Capture the cell that displays the provided text and extract its (x, y) central coordinate. 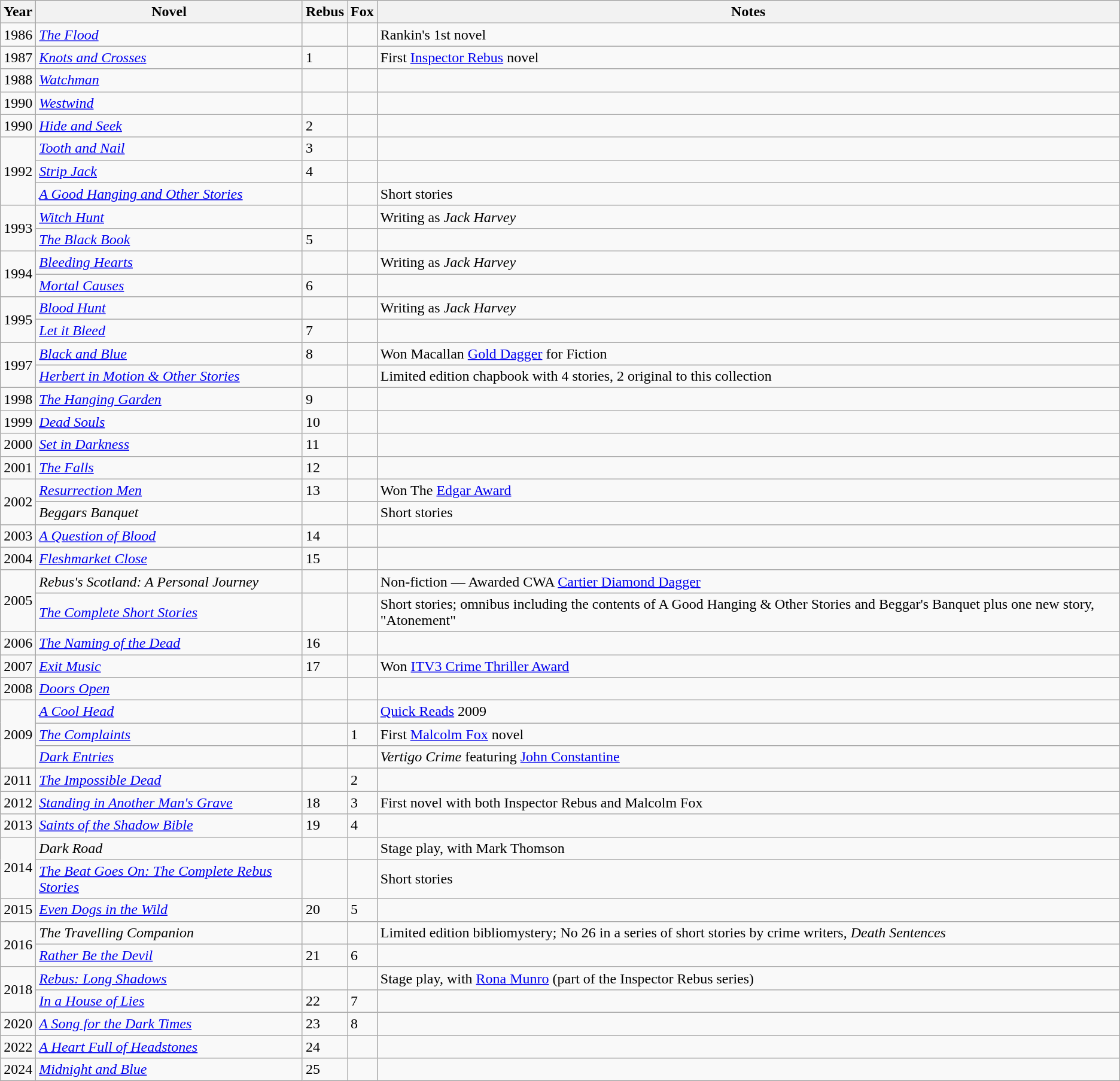
Tooth and Nail (169, 148)
Herbert in Motion & Other Stories (169, 376)
Fleshmarket Close (169, 558)
The Black Book (169, 239)
1988 (18, 80)
25 (324, 1070)
Doors Open (169, 689)
The Falls (169, 467)
The Hanging Garden (169, 399)
10 (324, 422)
2018 (18, 989)
Mortal Causes (169, 286)
Exit Music (169, 666)
Watchman (169, 80)
2005 (18, 601)
2002 (18, 502)
Rather Be the Devil (169, 955)
Novel (169, 12)
The Complaints (169, 734)
17 (324, 666)
The Beat Goes On: The Complete Rebus Stories (169, 879)
A Good Hanging and Other Stories (169, 194)
Quick Reads 2009 (748, 712)
A Question of Blood (169, 536)
Witch Hunt (169, 217)
In a House of Lies (169, 1001)
Midnight and Blue (169, 1070)
2012 (18, 803)
2011 (18, 780)
2001 (18, 467)
First Malcolm Fox novel (748, 734)
20 (324, 910)
19 (324, 825)
Rebus (324, 12)
Even Dogs in the Wild (169, 910)
18 (324, 803)
12 (324, 467)
Let it Bleed (169, 331)
Standing in Another Man's Grave (169, 803)
1999 (18, 422)
Dark Entries (169, 757)
The Flood (169, 35)
Dead Souls (169, 422)
2000 (18, 445)
Westwind (169, 103)
Fox (363, 12)
Resurrection Men (169, 490)
Notes (748, 12)
A Heart Full of Headstones (169, 1047)
1995 (18, 320)
Strip Jack (169, 171)
9 (324, 399)
2007 (18, 666)
16 (324, 643)
Limited edition chapbook with 4 stories, 2 original to this collection (748, 376)
Won ITV3 Crime Thriller Award (748, 666)
1986 (18, 35)
Stage play, with Mark Thomson (748, 848)
22 (324, 1001)
Rebus: Long Shadows (169, 978)
2014 (18, 868)
Bleeding Hearts (169, 262)
2013 (18, 825)
1987 (18, 57)
24 (324, 1047)
Black and Blue (169, 354)
The Impossible Dead (169, 780)
Won The Edgar Award (748, 490)
Year (18, 12)
2008 (18, 689)
11 (324, 445)
1998 (18, 399)
1992 (18, 171)
Vertigo Crime featuring John Constantine (748, 757)
2009 (18, 734)
Short stories; omnibus including the contents of A Good Hanging & Other Stories and Beggar's Banquet plus one new story, "Atonement" (748, 612)
2015 (18, 910)
1997 (18, 365)
21 (324, 955)
Saints of the Shadow Bible (169, 825)
A Song for the Dark Times (169, 1024)
A Cool Head (169, 712)
2004 (18, 558)
1993 (18, 228)
Dark Road (169, 848)
Stage play, with Rona Munro (part of the Inspector Rebus series) (748, 978)
Rankin's 1st novel (748, 35)
The Complete Short Stories (169, 612)
2024 (18, 1070)
The Naming of the Dead (169, 643)
2020 (18, 1024)
Won Macallan Gold Dagger for Fiction (748, 354)
Beggars Banquet (169, 513)
1994 (18, 274)
Limited edition bibliomystery; No 26 in a series of short stories by crime writers, Death Sentences (748, 933)
Rebus's Scotland: A Personal Journey (169, 581)
Knots and Crosses (169, 57)
First novel with both Inspector Rebus and Malcolm Fox (748, 803)
The Travelling Companion (169, 933)
15 (324, 558)
23 (324, 1024)
Non-fiction — Awarded CWA Cartier Diamond Dagger (748, 581)
2022 (18, 1047)
13 (324, 490)
2006 (18, 643)
Blood Hunt (169, 308)
Hide and Seek (169, 126)
2003 (18, 536)
2016 (18, 944)
Set in Darkness (169, 445)
First Inspector Rebus novel (748, 57)
14 (324, 536)
